Extract the (x, y) coordinate from the center of the cell holding the provided text.  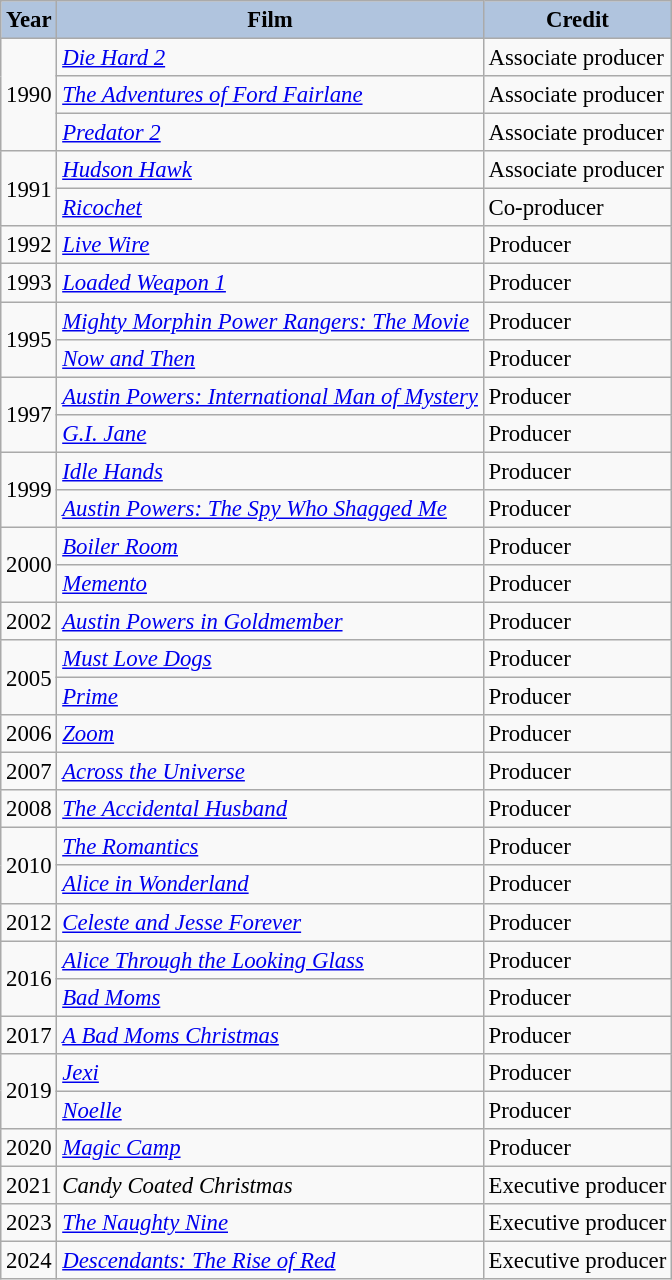
Co-producer (577, 208)
Across the Universe (270, 772)
The Accidental Husband (270, 809)
Austin Powers: The Spy Who Shagged Me (270, 509)
Memento (270, 584)
Noelle (270, 1110)
1999 (29, 490)
2008 (29, 809)
Live Wire (270, 245)
1997 (29, 414)
1995 (29, 340)
Ricochet (270, 208)
Austin Powers: International Man of Mystery (270, 396)
2024 (29, 1261)
2017 (29, 1035)
2021 (29, 1185)
2002 (29, 621)
G.I. Jane (270, 433)
1991 (29, 188)
Austin Powers in Goldmember (270, 621)
Credit (577, 20)
2016 (29, 978)
Die Hard 2 (270, 58)
Alice in Wonderland (270, 885)
2005 (29, 678)
The Adventures of Ford Fairlane (270, 95)
Idle Hands (270, 471)
2006 (29, 734)
Prime (270, 697)
The Naughty Nine (270, 1223)
Bad Moms (270, 997)
2019 (29, 1092)
Celeste and Jesse Forever (270, 922)
2023 (29, 1223)
2007 (29, 772)
Hudson Hawk (270, 170)
Candy Coated Christmas (270, 1185)
Magic Camp (270, 1148)
The Romantics (270, 847)
Zoom (270, 734)
Film (270, 20)
2020 (29, 1148)
1992 (29, 245)
1990 (29, 96)
Now and Then (270, 358)
Loaded Weapon 1 (270, 283)
1993 (29, 283)
Boiler Room (270, 546)
Predator 2 (270, 133)
Year (29, 20)
Jexi (270, 1073)
2010 (29, 866)
Mighty Morphin Power Rangers: The Movie (270, 321)
A Bad Moms Christmas (270, 1035)
2012 (29, 922)
2000 (29, 564)
Descendants: The Rise of Red (270, 1261)
Must Love Dogs (270, 659)
Alice Through the Looking Glass (270, 960)
